Determine the (x, y) coordinate at the center of the cell enclosing the given text.  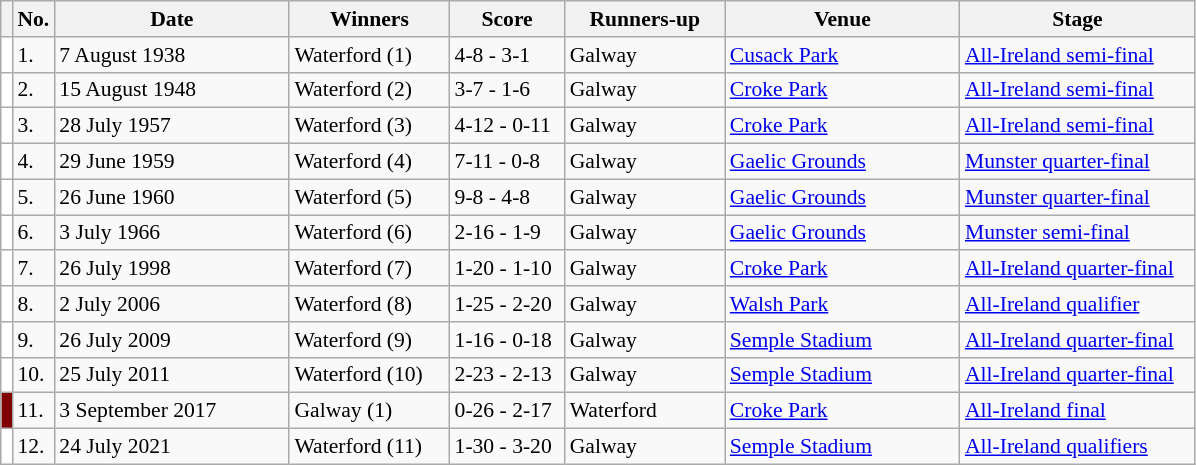
11. (33, 411)
10. (33, 375)
5. (33, 197)
0-26 - 2-17 (508, 411)
All-Ireland qualifiers (1078, 447)
Waterford (4) (369, 162)
Cusack Park (842, 55)
26 July 2009 (172, 340)
9-8 - 4-8 (508, 197)
26 June 1960 (172, 197)
Venue (842, 19)
26 July 1998 (172, 269)
Waterford (3) (369, 126)
9. (33, 340)
Waterford (2) (369, 90)
Waterford (5) (369, 197)
Waterford (11) (369, 447)
1-25 - 2-20 (508, 304)
4. (33, 162)
Runners-up (645, 19)
12. (33, 447)
3-7 - 1-6 (508, 90)
28 July 1957 (172, 126)
2-23 - 2-13 (508, 375)
Score (508, 19)
Waterford (8) (369, 304)
Winners (369, 19)
1. (33, 55)
2-16 - 1-9 (508, 233)
Waterford (6) (369, 233)
8. (33, 304)
7. (33, 269)
1-16 - 0-18 (508, 340)
4-8 - 3-1 (508, 55)
1-30 - 3-20 (508, 447)
Walsh Park (842, 304)
Waterford (9) (369, 340)
3 September 2017 (172, 411)
3. (33, 126)
7 August 1938 (172, 55)
Waterford (645, 411)
7-11 - 0-8 (508, 162)
1-20 - 1-10 (508, 269)
Stage (1078, 19)
Waterford (1) (369, 55)
4-12 - 0-11 (508, 126)
2 July 2006 (172, 304)
2. (33, 90)
24 July 2021 (172, 447)
Munster semi-final (1078, 233)
25 July 2011 (172, 375)
Galway (1) (369, 411)
All-Ireland qualifier (1078, 304)
Waterford (10) (369, 375)
3 July 1966 (172, 233)
15 August 1948 (172, 90)
Waterford (7) (369, 269)
29 June 1959 (172, 162)
All-Ireland final (1078, 411)
Date (172, 19)
No. (33, 19)
6. (33, 233)
